Determine the (X, Y) coordinate at the center of the cell enclosing the given text.  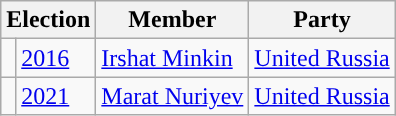
Marat Nuriyev (172, 96)
2016 (56, 58)
Member (172, 20)
Irshat Minkin (172, 58)
Party (322, 20)
Election (48, 20)
2021 (56, 96)
